For the text-containing cell, return its midpoint in [X, Y] coordinate format. 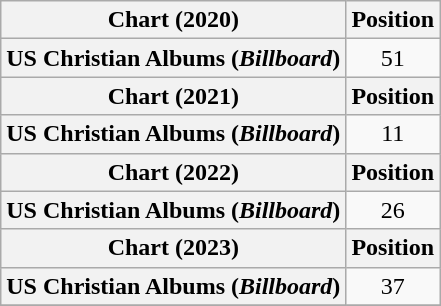
37 [393, 286]
Chart (2020) [174, 20]
51 [393, 58]
26 [393, 210]
Chart (2023) [174, 248]
Chart (2022) [174, 172]
11 [393, 134]
Chart (2021) [174, 96]
